Extract the (X, Y) coordinate from the center of the cell holding the provided text.  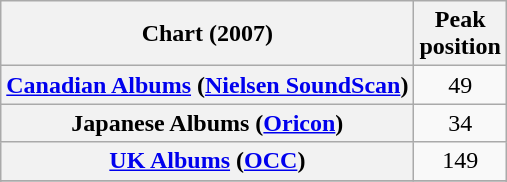
Peakposition (460, 34)
UK Albums (OCC) (208, 161)
34 (460, 123)
Chart (2007) (208, 34)
49 (460, 85)
Japanese Albums (Oricon) (208, 123)
149 (460, 161)
Canadian Albums (Nielsen SoundScan) (208, 85)
